From the cell containing the given text, extract its center point as (X, Y) coordinate. 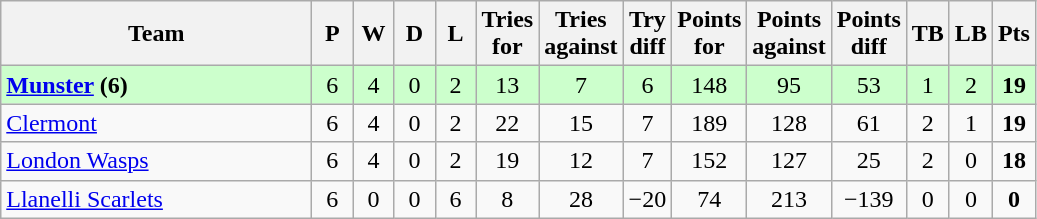
P (332, 34)
London Wasps (156, 161)
213 (789, 199)
28 (581, 199)
TB (928, 34)
−139 (868, 199)
Tries for (508, 34)
W (374, 34)
152 (710, 161)
Points for (710, 34)
Tries against (581, 34)
61 (868, 123)
148 (710, 85)
53 (868, 85)
L (456, 34)
Munster (6) (156, 85)
Points against (789, 34)
13 (508, 85)
−20 (648, 199)
Pts (1014, 34)
189 (710, 123)
Try diff (648, 34)
Team (156, 34)
Clermont (156, 123)
Llanelli Scarlets (156, 199)
12 (581, 161)
Points diff (868, 34)
15 (581, 123)
25 (868, 161)
LB (970, 34)
128 (789, 123)
18 (1014, 161)
22 (508, 123)
8 (508, 199)
D (414, 34)
95 (789, 85)
127 (789, 161)
74 (710, 199)
